Extract the [X, Y] coordinate from the center of the cell holding the provided text.  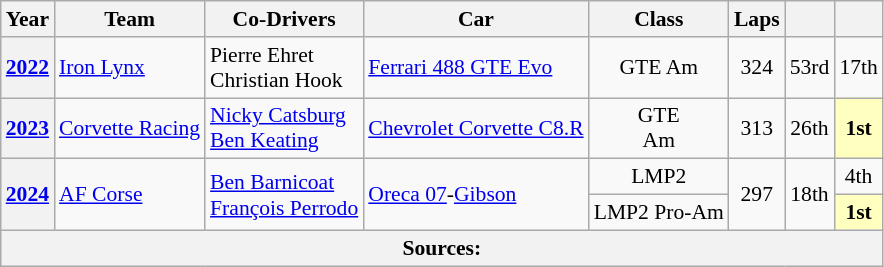
Oreca 07-Gibson [476, 194]
26th [810, 128]
Chevrolet Corvette C8.R [476, 128]
4th [858, 177]
53rd [810, 68]
Laps [757, 19]
Pierre Ehret Christian Hook [284, 68]
LMP2 [659, 177]
Team [130, 19]
2023 [28, 128]
Co-Drivers [284, 19]
AF Corse [130, 194]
2022 [28, 68]
324 [757, 68]
Nicky Catsburg Ben Keating [284, 128]
Ben Barnicoat François Perrodo [284, 194]
GTEAm [659, 128]
Class [659, 19]
Iron Lynx [130, 68]
17th [858, 68]
2024 [28, 194]
313 [757, 128]
297 [757, 194]
Year [28, 19]
Car [476, 19]
Ferrari 488 GTE Evo [476, 68]
Corvette Racing [130, 128]
18th [810, 194]
GTE Am [659, 68]
LMP2 Pro-Am [659, 213]
Sources: [442, 248]
